Provide the (x, y) coordinate of the cell's center where the given text is located.  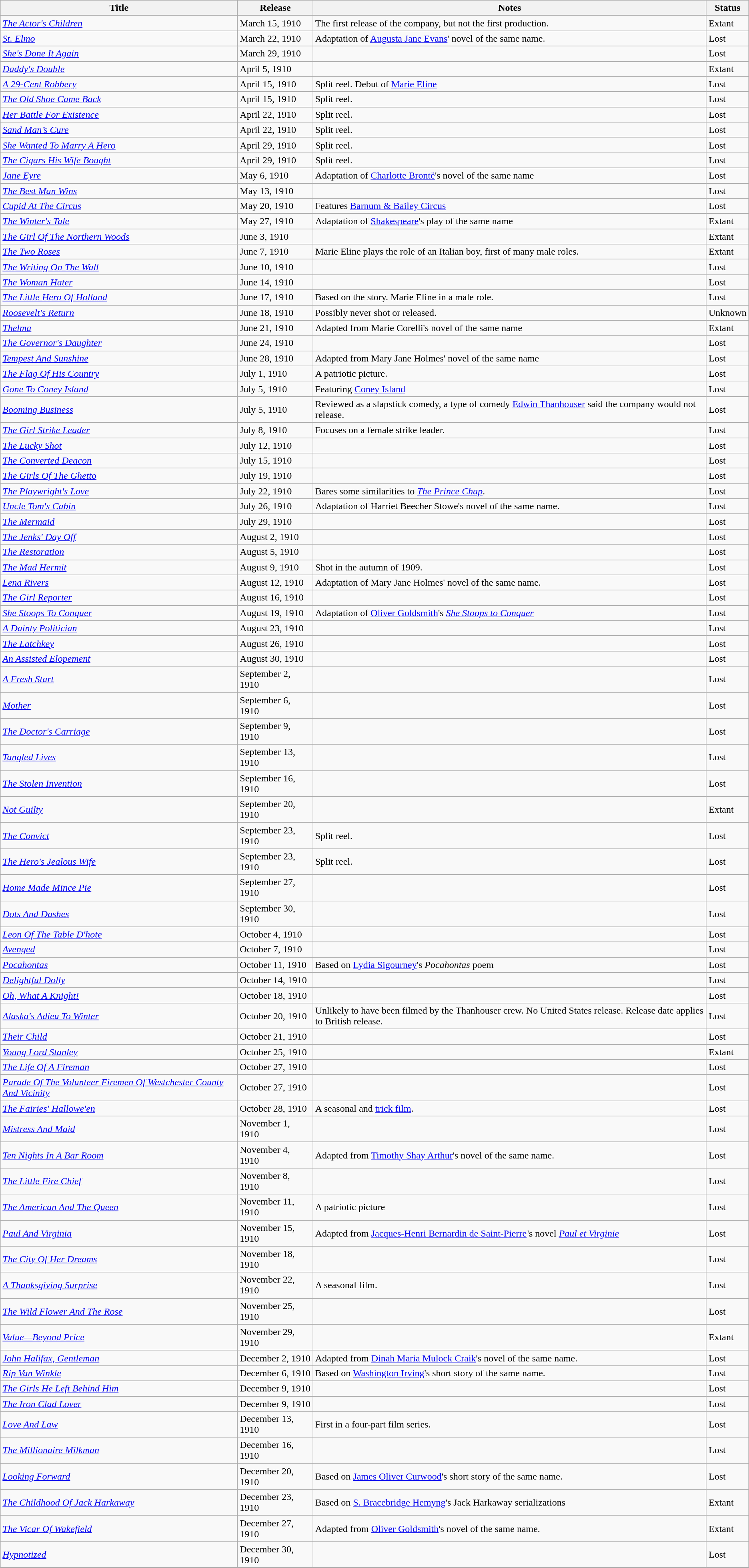
Adaptation of Charlotte Brontë's novel of the same name (510, 175)
Her Battle For Existence (119, 114)
The Girls He Left Behind Him (119, 1388)
June 17, 1910 (275, 297)
Oh, What A Knight! (119, 995)
June 10, 1910 (275, 267)
Features Barnum & Bailey Circus (510, 206)
Booming Business (119, 409)
The Doctor's Carriage (119, 732)
Unlikely to have been filmed by the Thanhouser crew. No United States release. Release date applies to British release. (510, 1016)
The Mad Hermit (119, 567)
October 20, 1910 (275, 1016)
Shot in the autumn of 1909. (510, 567)
September 9, 1910 (275, 732)
Rip Van Winkle (119, 1373)
Love And Law (119, 1424)
The Cigars His Wife Bought (119, 160)
She Wanted To Marry A Hero (119, 145)
Mother (119, 705)
The American And The Queen (119, 1207)
The Woman Hater (119, 282)
The City Of Her Dreams (119, 1259)
Release (275, 8)
A seasonal and trick film. (510, 1108)
July 12, 1910 (275, 446)
Pocahontas (119, 965)
June 7, 1910 (275, 252)
The Jenks' Day Off (119, 537)
The Best Man Wins (119, 191)
December 23, 1910 (275, 1503)
Thelma (119, 328)
October 14, 1910 (275, 980)
The Converted Deacon (119, 461)
Paul And Virginia (119, 1233)
June 18, 1910 (275, 313)
August 23, 1910 (275, 628)
The Convict (119, 836)
December 16, 1910 (275, 1451)
The Old Shoe Came Back (119, 99)
Based on Lydia Sigourney's Pocahontas poem (510, 965)
Home Made Mince Pie (119, 888)
August 12, 1910 (275, 582)
Adapted from Dinah Maria Mulock Craik's novel of the same name. (510, 1358)
November 18, 1910 (275, 1259)
Adapted from Mary Jane Holmes' novel of the same name (510, 358)
September 20, 1910 (275, 809)
September 16, 1910 (275, 784)
December 20, 1910 (275, 1476)
The Life Of A Fireman (119, 1067)
September 13, 1910 (275, 757)
March 15, 1910 (275, 23)
June 28, 1910 (275, 358)
Based on S. Bracebridge Hemyng's Jack Harkaway serializations (510, 1503)
Marie Eline plays the role of an Italian boy, first of many male roles. (510, 252)
She Stoops To Conquer (119, 613)
Based on James Oliver Curwood's short story of the same name. (510, 1476)
The Iron Clad Lover (119, 1404)
Based on the story. Marie Eline in a male role. (510, 297)
The Little Fire Chief (119, 1181)
November 11, 1910 (275, 1207)
The Millionaire Milkman (119, 1451)
Daddy's Double (119, 69)
Based on Washington Irving's short story of the same name. (510, 1373)
Focuses on a female strike leader. (510, 430)
Cupid At The Circus (119, 206)
Bares some similarities to The Prince Chap. (510, 491)
November 4, 1910 (275, 1155)
Alaska's Adieu To Winter (119, 1016)
March 29, 1910 (275, 54)
The Vicar Of Wakefield (119, 1528)
Roosevelt's Return (119, 313)
October 21, 1910 (275, 1036)
The Two Roses (119, 252)
July 15, 1910 (275, 461)
November 25, 1910 (275, 1311)
November 1, 1910 (275, 1129)
Unknown (727, 313)
June 14, 1910 (275, 282)
July 29, 1910 (275, 522)
Looking Forward (119, 1476)
A patriotic picture. (510, 373)
Hypnotized (119, 1555)
The Girl Reporter (119, 598)
August 19, 1910 (275, 613)
Adaptation of Augusta Jane Evans' novel of the same name. (510, 38)
The Hero's Jealous Wife (119, 861)
Lena Rivers (119, 582)
August 30, 1910 (275, 659)
May 6, 1910 (275, 175)
October 7, 1910 (275, 950)
The Wild Flower And The Rose (119, 1311)
October 28, 1910 (275, 1108)
Adapted from Oliver Goldsmith's novel of the same name. (510, 1528)
Young Lord Stanley (119, 1052)
December 2, 1910 (275, 1358)
Gone To Coney Island (119, 389)
The Actor's Children (119, 23)
Value—Beyond Price (119, 1337)
The Governor's Daughter (119, 343)
The Winter's Tale (119, 221)
A patriotic picture (510, 1207)
September 27, 1910 (275, 888)
June 21, 1910 (275, 328)
July 26, 1910 (275, 506)
Jane Eyre (119, 175)
August 26, 1910 (275, 643)
Adapted from Jacques-Henri Bernardin de Saint-Pierre 's novel Paul et Virginie (510, 1233)
Not Guilty (119, 809)
Their Child (119, 1036)
Delightful Dolly (119, 980)
November 22, 1910 (275, 1285)
A Dainty Politician (119, 628)
The Girl Strike Leader (119, 430)
The Latchkey (119, 643)
Parade Of The Volunteer Firemen Of Westchester County And Vicinity (119, 1088)
December 13, 1910 (275, 1424)
December 6, 1910 (275, 1373)
August 16, 1910 (275, 598)
The Fairies' Hallowe'en (119, 1108)
A Fresh Start (119, 679)
October 25, 1910 (275, 1052)
August 5, 1910 (275, 552)
An Assisted Elopement (119, 659)
Ten Nights In A Bar Room (119, 1155)
Reviewed as a slapstick comedy, a type of comedy Edwin Thanhouser said the company would not release. (510, 409)
Mistress And Maid (119, 1129)
The first release of the company, but not the first production. (510, 23)
Featuring Coney Island (510, 389)
July 22, 1910 (275, 491)
The Flag Of His Country (119, 373)
July 8, 1910 (275, 430)
The Childhood Of Jack Harkaway (119, 1503)
October 18, 1910 (275, 995)
Status (727, 8)
Sand Man’s Cure (119, 130)
September 30, 1910 (275, 913)
The Girls Of The Ghetto (119, 476)
Adaptation of Oliver Goldsmith's She Stoops to Conquer (510, 613)
The Stolen Invention (119, 784)
She's Done It Again (119, 54)
Tempest And Sunshine (119, 358)
Title (119, 8)
The Girl Of The Northern Woods (119, 237)
First in a four-part film series. (510, 1424)
May 27, 1910 (275, 221)
March 22, 1910 (275, 38)
Dots And Dashes (119, 913)
October 11, 1910 (275, 965)
Avenged (119, 950)
Tangled Lives (119, 757)
August 2, 1910 (275, 537)
May 20, 1910 (275, 206)
September 2, 1910 (275, 679)
June 3, 1910 (275, 237)
Adaptation of Shakespeare's play of the same name (510, 221)
June 24, 1910 (275, 343)
August 9, 1910 (275, 567)
John Halifax, Gentleman (119, 1358)
A 29-Cent Robbery (119, 84)
Notes (510, 8)
The Writing On The Wall (119, 267)
The Playwright's Love (119, 491)
Possibly never shot or released. (510, 313)
The Mermaid (119, 522)
A Thanksgiving Surprise (119, 1285)
October 4, 1910 (275, 934)
Adapted from Marie Corelli's novel of the same name (510, 328)
Adaptation of Harriet Beecher Stowe's novel of the same name. (510, 506)
Leon Of The Table D'hote (119, 934)
November 8, 1910 (275, 1181)
December 27, 1910 (275, 1528)
A seasonal film. (510, 1285)
November 29, 1910 (275, 1337)
Adaptation of Mary Jane Holmes' novel of the same name. (510, 582)
April 5, 1910 (275, 69)
July 1, 1910 (275, 373)
The Little Hero Of Holland (119, 297)
Split reel. Debut of Marie Eline (510, 84)
The Lucky Shot (119, 446)
The Restoration (119, 552)
November 15, 1910 (275, 1233)
September 6, 1910 (275, 705)
December 30, 1910 (275, 1555)
St. Elmo (119, 38)
Uncle Tom's Cabin (119, 506)
July 19, 1910 (275, 476)
Adapted from Timothy Shay Arthur's novel of the same name. (510, 1155)
May 13, 1910 (275, 191)
